Search for the cell housing the specified text and yield its (x, y) center coordinate. 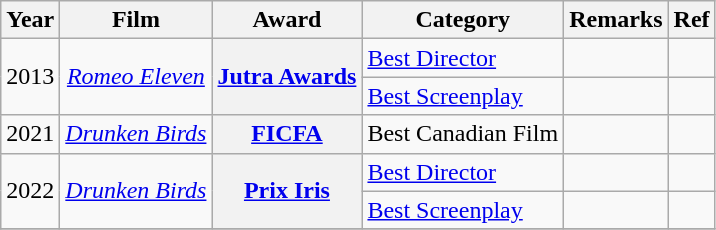
Best Canadian Film (463, 134)
Jutra Awards (287, 77)
Film (136, 20)
FICFA (287, 134)
2013 (30, 77)
Prix Iris (287, 191)
Year (30, 20)
Remarks (616, 20)
Romeo Eleven (136, 77)
2021 (30, 134)
Category (463, 20)
2022 (30, 191)
Ref (692, 20)
Award (287, 20)
